From the cell containing the given text, extract its center point as [X, Y] coordinate. 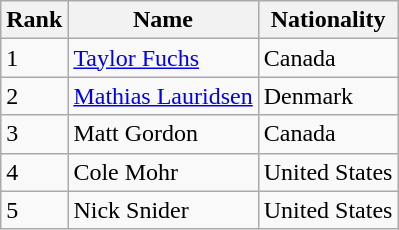
Cole Mohr [163, 172]
2 [34, 96]
Denmark [328, 96]
3 [34, 134]
Taylor Fuchs [163, 58]
Nick Snider [163, 210]
Nationality [328, 20]
Mathias Lauridsen [163, 96]
1 [34, 58]
Rank [34, 20]
5 [34, 210]
4 [34, 172]
Name [163, 20]
Matt Gordon [163, 134]
